Return (X, Y) of the center of cell containing provided text 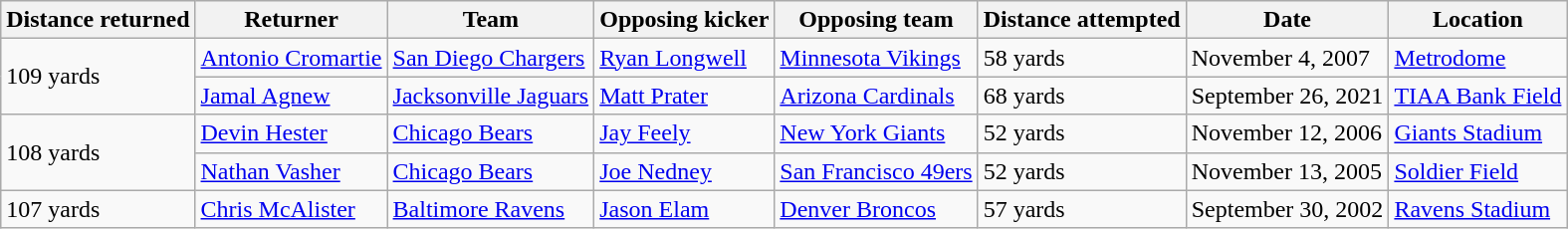
108 yards (98, 152)
Distance returned (98, 20)
Soldier Field (1477, 171)
58 yards (1081, 58)
Devin Hester (291, 133)
November 4, 2007 (1287, 58)
Baltimore Ravens (491, 209)
Matt Prater (685, 96)
Opposing kicker (685, 20)
Distance attempted (1081, 20)
Antonio Cromartie (291, 58)
New York Giants (876, 133)
November 12, 2006 (1287, 133)
Ravens Stadium (1477, 209)
Opposing team (876, 20)
San Diego Chargers (491, 58)
Jason Elam (685, 209)
November 13, 2005 (1287, 171)
Giants Stadium (1477, 133)
Arizona Cardinals (876, 96)
Ryan Longwell (685, 58)
Team (491, 20)
September 26, 2021 (1287, 96)
Location (1477, 20)
Jamal Agnew (291, 96)
Nathan Vasher (291, 171)
Date (1287, 20)
Minnesota Vikings (876, 58)
Jacksonville Jaguars (491, 96)
68 yards (1081, 96)
Denver Broncos (876, 209)
Jay Feely (685, 133)
109 yards (98, 77)
TIAA Bank Field (1477, 96)
57 yards (1081, 209)
Joe Nedney (685, 171)
Metrodome (1477, 58)
San Francisco 49ers (876, 171)
September 30, 2002 (1287, 209)
Returner (291, 20)
Chris McAlister (291, 209)
107 yards (98, 209)
